Locate the cell with the specified text and output its (x, y) center coordinate. 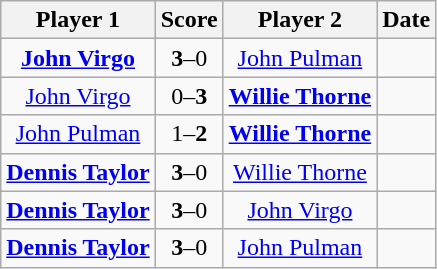
0–3 (189, 96)
Date (406, 20)
Player 1 (78, 20)
Player 2 (300, 20)
Score (189, 20)
1–2 (189, 134)
